Pinpoint the cell where the given text exists, returning its [X, Y] midpoint coordinate. 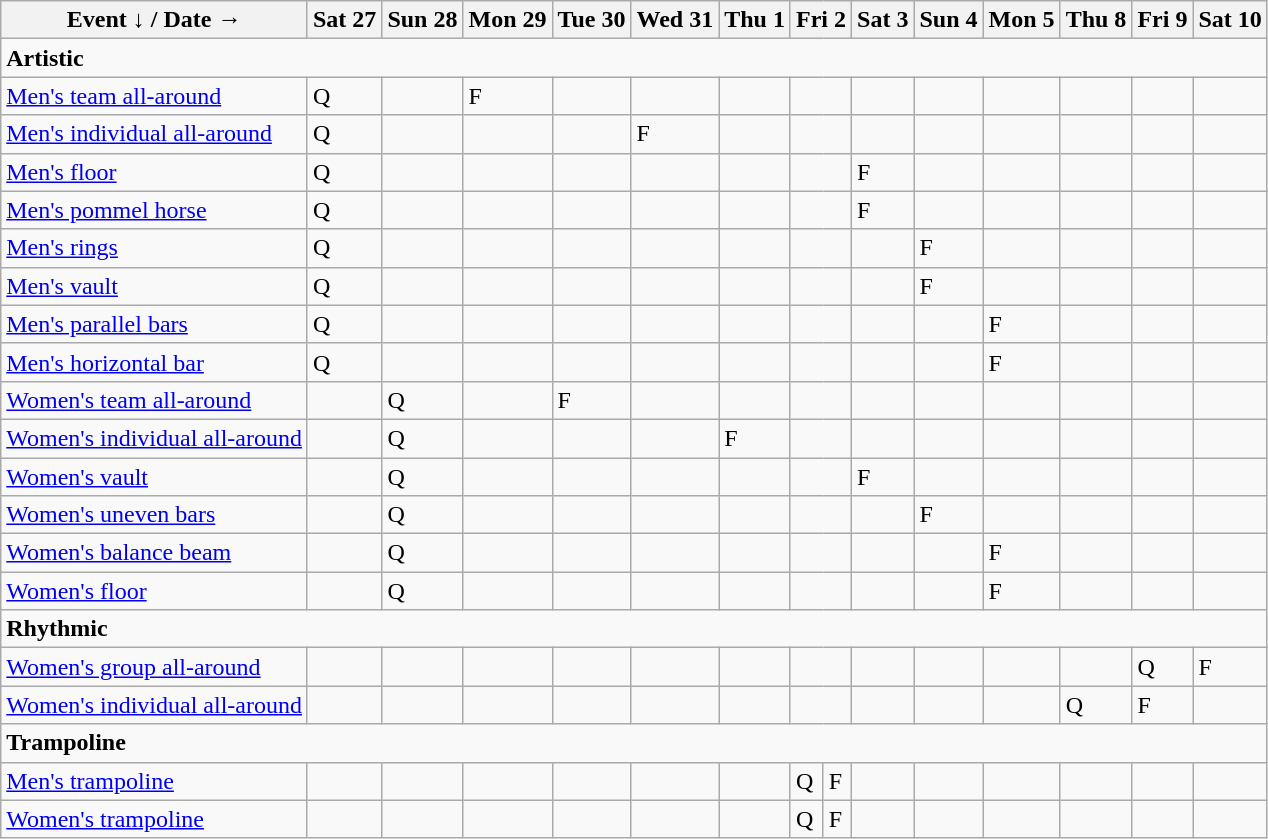
Thu 8 [1096, 20]
Wed 31 [675, 20]
Men's rings [154, 248]
Women's balance beam [154, 553]
Artistic [634, 58]
Men's individual all-around [154, 134]
Women's uneven bars [154, 515]
Fri 9 [1162, 20]
Mon 29 [508, 20]
Sun 4 [948, 20]
Men's vault [154, 286]
Women's floor [154, 591]
Sun 28 [422, 20]
Men's pommel horse [154, 210]
Mon 5 [1022, 20]
Women's trampoline [154, 819]
Men's floor [154, 172]
Rhythmic [634, 629]
Fri 2 [820, 20]
Sat 27 [344, 20]
Trampoline [634, 743]
Men's team all-around [154, 96]
Sat 3 [883, 20]
Women's group all-around [154, 667]
Tue 30 [592, 20]
Thu 1 [755, 20]
Women's team all-around [154, 400]
Men's trampoline [154, 781]
Men's parallel bars [154, 324]
Women's vault [154, 477]
Sat 10 [1230, 20]
Event ↓ / Date → [154, 20]
Men's horizontal bar [154, 362]
